For the text-containing cell, return its midpoint in [X, Y] coordinate format. 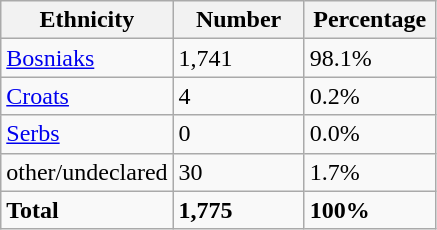
1,775 [238, 210]
Total [87, 210]
30 [238, 172]
Ethnicity [87, 20]
98.1% [370, 58]
Number [238, 20]
Bosniaks [87, 58]
100% [370, 210]
Percentage [370, 20]
4 [238, 96]
1,741 [238, 58]
0.0% [370, 134]
Serbs [87, 134]
0.2% [370, 96]
other/undeclared [87, 172]
1.7% [370, 172]
0 [238, 134]
Croats [87, 96]
